Return the (X, Y) coordinate for the center point of the cell that contains the specified text.  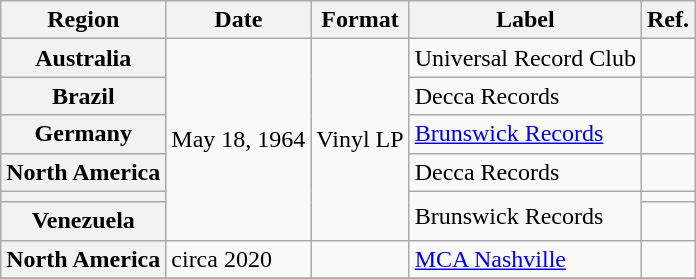
Label (525, 20)
Venezuela (84, 221)
Brazil (84, 96)
Format (360, 20)
Universal Record Club (525, 58)
Region (84, 20)
circa 2020 (238, 259)
MCA Nashville (525, 259)
Australia (84, 58)
Date (238, 20)
May 18, 1964 (238, 140)
Ref. (668, 20)
Vinyl LP (360, 140)
Germany (84, 134)
